Find where the given text appears and provide that cell's center as (x, y) coordinate. 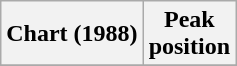
Peakposition (189, 34)
Chart (1988) (72, 34)
